Search for the cell housing the specified text and yield its (x, y) center coordinate. 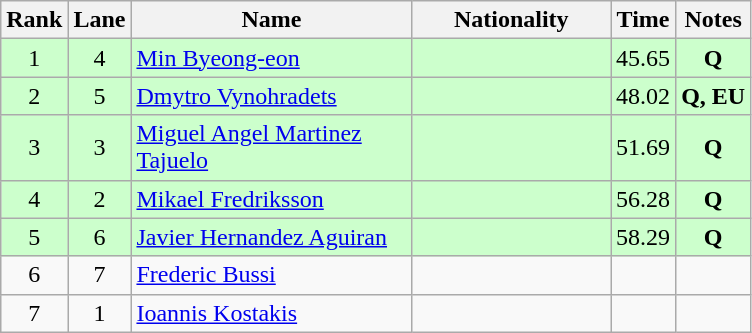
Ioannis Kostakis (272, 313)
Dmytro Vynohradets (272, 96)
51.69 (644, 148)
Q, EU (714, 96)
45.65 (644, 58)
Frederic Bussi (272, 275)
48.02 (644, 96)
Notes (714, 20)
Nationality (512, 20)
56.28 (644, 199)
Miguel Angel Martinez Tajuelo (272, 148)
58.29 (644, 237)
Name (272, 20)
Mikael Fredriksson (272, 199)
Rank (34, 20)
Min Byeong-eon (272, 58)
Javier Hernandez Aguiran (272, 237)
Lane (100, 20)
Time (644, 20)
